Detect which cell encompasses the target text, then output its (x, y) center coordinate. 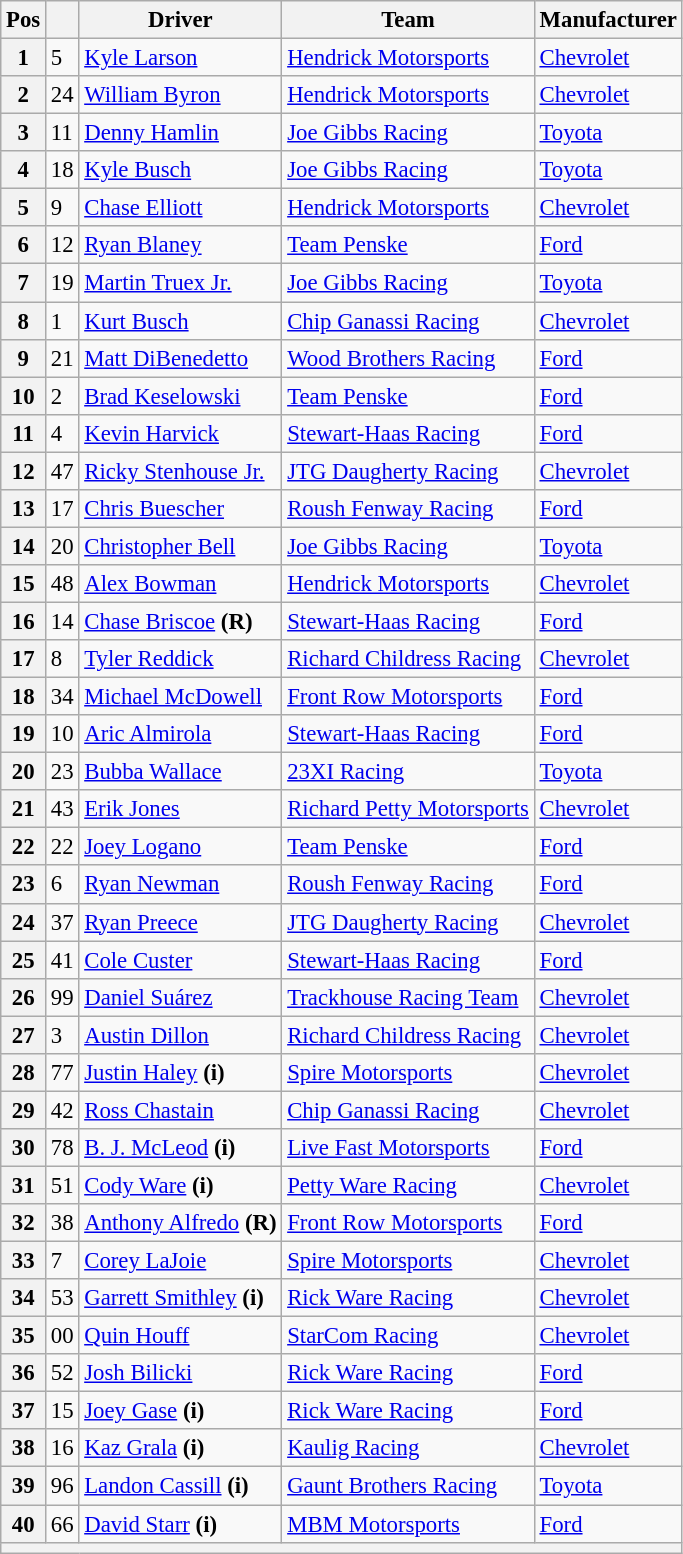
00 (62, 1336)
William Byron (180, 95)
Corey LaJoie (180, 1261)
Christopher Bell (180, 546)
Denny Hamlin (180, 133)
Petty Ware Racing (408, 1185)
Erik Jones (180, 809)
35 (24, 1336)
Cole Custer (180, 960)
23XI Racing (408, 772)
47 (62, 471)
Kurt Busch (180, 321)
Trackhouse Racing Team (408, 997)
Joey Logano (180, 847)
Kevin Harvick (180, 433)
Landon Cassill (i) (180, 1486)
Manufacturer (608, 20)
77 (62, 1073)
Josh Bilicki (180, 1373)
Wood Brothers Racing (408, 358)
25 (24, 960)
36 (24, 1373)
Chris Buescher (180, 509)
Ross Chastain (180, 1110)
Ryan Blaney (180, 245)
Team (408, 20)
41 (62, 960)
33 (24, 1261)
78 (62, 1148)
27 (24, 1035)
Brad Keselowski (180, 396)
29 (24, 1110)
StarCom Racing (408, 1336)
Kyle Busch (180, 170)
32 (24, 1223)
Gaunt Brothers Racing (408, 1486)
Ryan Preece (180, 922)
Chase Elliott (180, 208)
Ricky Stenhouse Jr. (180, 471)
Live Fast Motorsports (408, 1148)
Cody Ware (i) (180, 1185)
Matt DiBenedetto (180, 358)
13 (24, 509)
Martin Truex Jr. (180, 283)
99 (62, 997)
Kaz Grala (i) (180, 1449)
Driver (180, 20)
Ryan Newman (180, 885)
Kaulig Racing (408, 1449)
30 (24, 1148)
Tyler Reddick (180, 659)
53 (62, 1298)
Austin Dillon (180, 1035)
Justin Haley (i) (180, 1073)
Aric Almirola (180, 734)
43 (62, 809)
Bubba Wallace (180, 772)
28 (24, 1073)
MBM Motorsports (408, 1524)
Anthony Alfredo (R) (180, 1223)
Quin Houff (180, 1336)
39 (24, 1486)
David Starr (i) (180, 1524)
96 (62, 1486)
Daniel Suárez (180, 997)
26 (24, 997)
Kyle Larson (180, 58)
66 (62, 1524)
52 (62, 1373)
48 (62, 584)
51 (62, 1185)
Alex Bowman (180, 584)
42 (62, 1110)
31 (24, 1185)
B. J. McLeod (i) (180, 1148)
Joey Gase (i) (180, 1411)
Richard Petty Motorsports (408, 809)
Chase Briscoe (R) (180, 621)
Garrett Smithley (i) (180, 1298)
Pos (24, 20)
40 (24, 1524)
Michael McDowell (180, 697)
